Extract the (X, Y) coordinate from the center of the cell holding the provided text.  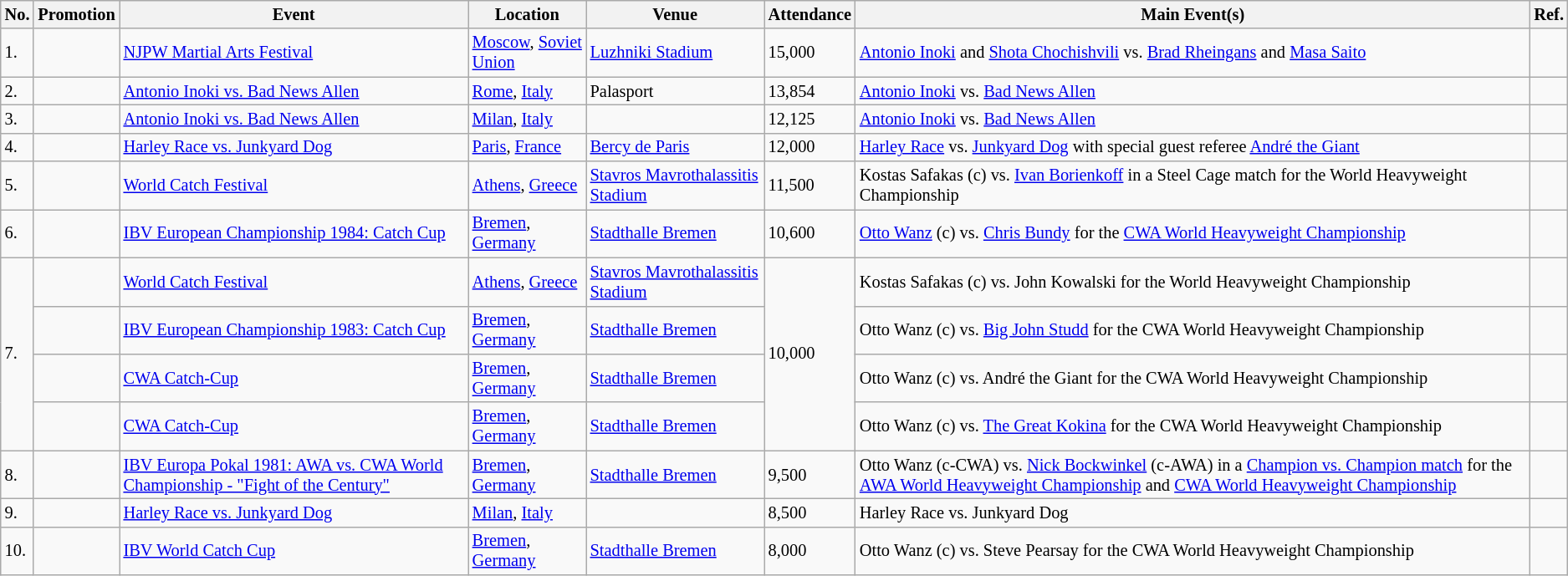
Main Event(s) (1193, 14)
NJPW Martial Arts Festival (294, 53)
Otto Wanz (c) vs. Steve Pearsay for the CWA World Heavyweight Championship (1193, 551)
12,125 (810, 119)
Kostas Safakas (c) vs. John Kowalski for the World Heavyweight Championship (1193, 282)
Antonio Inoki and Shota Chochishvili vs. Brad Rheingans and Masa Saito (1193, 53)
6. (18, 233)
Luzhniki Stadium (676, 53)
Otto Wanz (c) vs. André the Giant for the CWA World Heavyweight Championship (1193, 378)
Paris, France (527, 147)
IBV European Championship 1984: Catch Cup (294, 233)
8,500 (810, 512)
Promotion (76, 14)
10,000 (810, 354)
Kostas Safakas (c) vs. Ivan Borienkoff in a Steel Cage match for the World Heavyweight Championship (1193, 186)
No. (18, 14)
8,000 (810, 551)
15,000 (810, 53)
8. (18, 475)
Bercy de Paris (676, 147)
Otto Wanz (c) vs. Chris Bundy for the CWA World Heavyweight Championship (1193, 233)
IBV World Catch Cup (294, 551)
Rome, Italy (527, 91)
2. (18, 91)
Harley Race vs. Junkyard Dog with special guest referee André the Giant (1193, 147)
Otto Wanz (c) vs. The Great Kokina for the CWA World Heavyweight Championship (1193, 426)
Ref. (1549, 14)
IBV Europa Pokal 1981: AWA vs. CWA World Championship - "Fight of the Century" (294, 475)
7. (18, 354)
11,500 (810, 186)
Venue (676, 14)
4. (18, 147)
10,600 (810, 233)
Palasport (676, 91)
9. (18, 512)
12,000 (810, 147)
9,500 (810, 475)
Attendance (810, 14)
10. (18, 551)
Otto Wanz (c) vs. Big John Studd for the CWA World Heavyweight Championship (1193, 330)
Event (294, 14)
13,854 (810, 91)
Moscow, Soviet Union (527, 53)
3. (18, 119)
Location (527, 14)
5. (18, 186)
1. (18, 53)
IBV European Championship 1983: Catch Cup (294, 330)
